From the cell containing the given text, extract its center point as [x, y] coordinate. 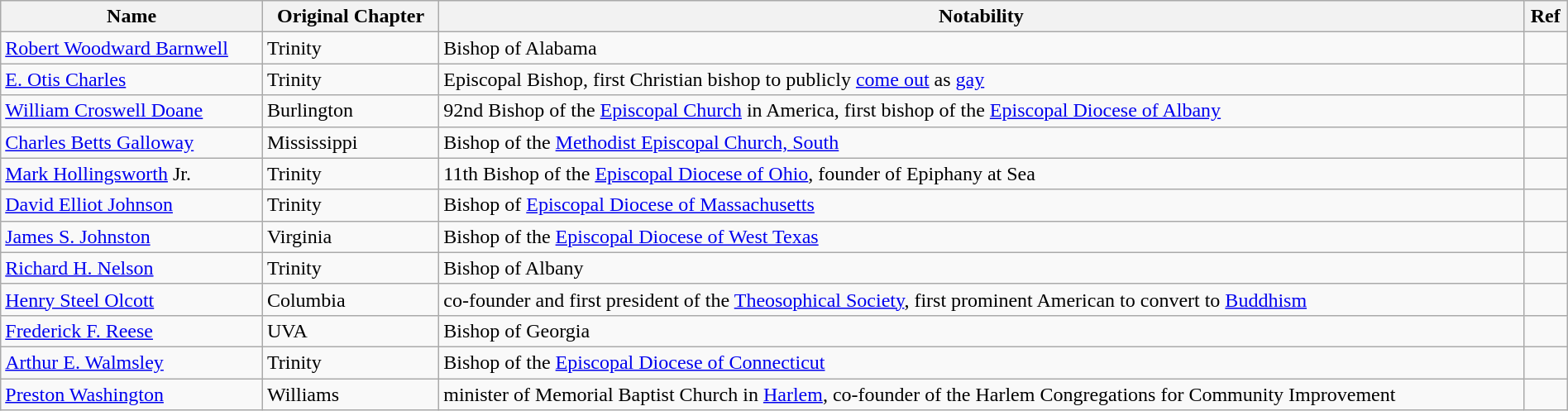
Original Chapter [351, 17]
Bishop of the Episcopal Diocese of West Texas [981, 237]
UVA [351, 331]
Arthur E. Walmsley [132, 362]
co-founder and first president of the Theosophical Society, first prominent American to convert to Buddhism [981, 299]
11th Bishop of the Episcopal Diocese of Ohio, founder of Epiphany at Sea [981, 174]
Ref [1545, 17]
Columbia [351, 299]
Charles Betts Galloway [132, 142]
Virginia [351, 237]
Bishop of Alabama [981, 48]
Robert Woodward Barnwell [132, 48]
Episcopal Bishop, first Christian bishop to publicly come out as gay [981, 79]
Bishop of Georgia [981, 331]
William Croswell Doane [132, 111]
92nd Bishop of the Episcopal Church in America, first bishop of the Episcopal Diocese of Albany [981, 111]
Bishop of Episcopal Diocese of Massachusetts [981, 205]
minister of Memorial Baptist Church in Harlem, co-founder of the Harlem Congregations for Community Improvement [981, 394]
Burlington [351, 111]
Frederick F. Reese [132, 331]
Mark Hollingsworth Jr. [132, 174]
E. Otis Charles [132, 79]
Preston Washington [132, 394]
James S. Johnston [132, 237]
Bishop of the Episcopal Diocese of Connecticut [981, 362]
Bishop of the Methodist Episcopal Church, South [981, 142]
Name [132, 17]
Williams [351, 394]
Bishop of Albany [981, 268]
Mississippi [351, 142]
Notability [981, 17]
Richard H. Nelson [132, 268]
Henry Steel Olcott [132, 299]
David Elliot Johnson [132, 205]
